Pinpoint the cell where the given text exists, returning its [X, Y] midpoint coordinate. 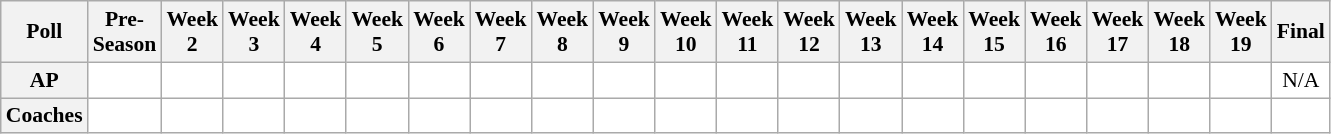
Week2 [192, 32]
Week5 [377, 32]
Week19 [1241, 32]
Poll [44, 32]
Week14 [933, 32]
Week10 [686, 32]
Week7 [501, 32]
Week9 [624, 32]
Week12 [809, 32]
AP [44, 80]
N/A [1301, 80]
Week16 [1056, 32]
Week11 [748, 32]
Week13 [871, 32]
Week18 [1179, 32]
Week6 [439, 32]
Pre-Season [125, 32]
Week17 [1118, 32]
Week15 [994, 32]
Week3 [254, 32]
Coaches [44, 116]
Final [1301, 32]
Week8 [562, 32]
Week4 [316, 32]
